For the text-containing cell, return its midpoint in (x, y) coordinate format. 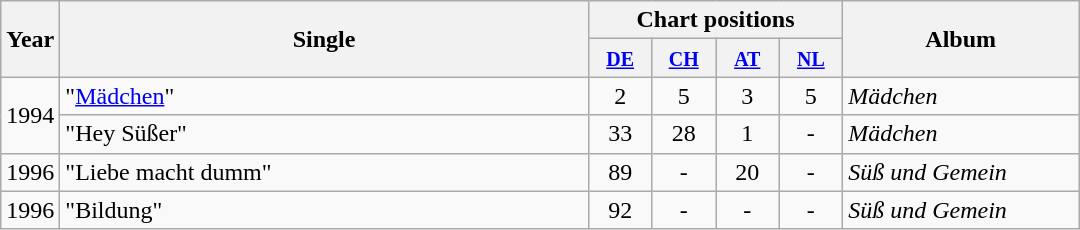
"Mädchen" (324, 96)
2 (620, 96)
3 (748, 96)
33 (620, 134)
28 (684, 134)
NL (811, 58)
AT (748, 58)
"Bildung" (324, 210)
"Hey Süßer" (324, 134)
Chart positions (715, 20)
89 (620, 172)
92 (620, 210)
1994 (30, 115)
1 (748, 134)
Year (30, 39)
20 (748, 172)
"Liebe macht dumm" (324, 172)
Single (324, 39)
CH (684, 58)
Album (961, 39)
DE (620, 58)
